Identify which cell holds the provided text, then report its [x, y] central coordinate. 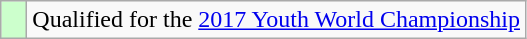
Qualified for the 2017 Youth World Championship [276, 20]
